Determine the (X, Y) coordinate at the center of the cell enclosing the given text.  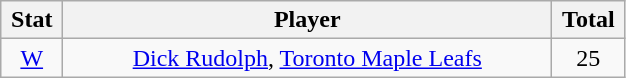
25 (588, 58)
Stat (32, 20)
W (32, 58)
Player (308, 20)
Total (588, 20)
Dick Rudolph, Toronto Maple Leafs (308, 58)
